From the cell containing the given text, extract its center point as [x, y] coordinate. 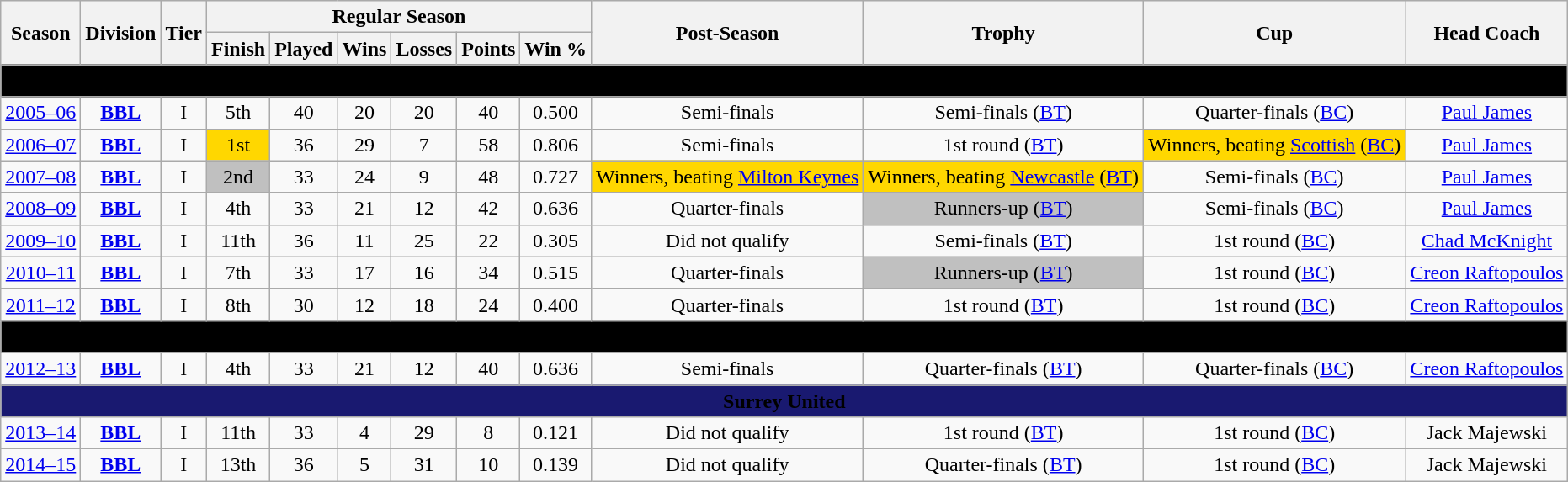
9 [424, 177]
Wins [364, 49]
2009–10 [40, 241]
13th [239, 465]
Tier [183, 33]
7th [239, 273]
Winners, beating Scottish (BC) [1274, 145]
5 [364, 465]
10 [488, 465]
0.500 [555, 113]
2013–14 [40, 433]
Cup [1274, 33]
5th [239, 113]
58 [488, 145]
17 [364, 273]
2nd [239, 177]
42 [488, 209]
Surrey Heat [784, 336]
31 [424, 465]
8th [239, 305]
2010–11 [40, 273]
Division [121, 33]
4 [364, 433]
Winners, beating Newcastle (BT) [1003, 177]
34 [488, 273]
Post-Season [727, 33]
8 [488, 433]
Trophy [1003, 33]
0.515 [555, 273]
2011–12 [40, 305]
Chad McKnight [1486, 241]
0.806 [555, 145]
16 [424, 273]
Win % [555, 49]
Losses [424, 49]
0.400 [555, 305]
0.727 [555, 177]
18 [424, 305]
Played [304, 49]
2005–06 [40, 113]
0.139 [555, 465]
Surrey United [784, 401]
Head Coach [1486, 33]
25 [424, 241]
Regular Season [399, 17]
2007–08 [40, 177]
Finish [239, 49]
2008–09 [40, 209]
Season [40, 33]
0.305 [555, 241]
22 [488, 241]
48 [488, 177]
Points [488, 49]
7 [424, 145]
2006–07 [40, 145]
0.121 [555, 433]
2014–15 [40, 465]
11 [364, 241]
1st [239, 145]
30 [304, 305]
Guildford Heat [784, 81]
2012–13 [40, 368]
Winners, beating Milton Keynes [727, 177]
